Return the [x, y] coordinate for the center point of the cell that contains the specified text.  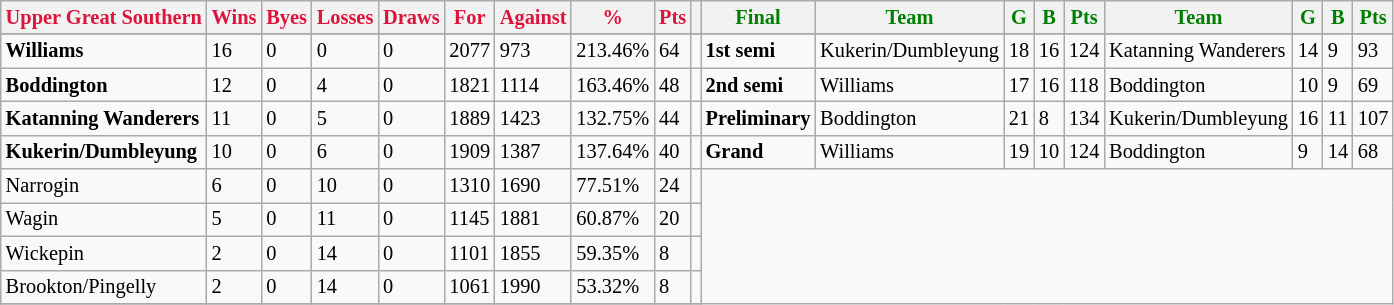
Losses [345, 17]
12 [234, 85]
137.64% [612, 152]
53.32% [612, 287]
1821 [469, 85]
1101 [469, 253]
% [612, 17]
Draws [411, 17]
Narrogin [104, 186]
Against [534, 17]
Wins [234, 17]
Final [758, 17]
24 [672, 186]
77.51% [612, 186]
20 [672, 219]
1690 [534, 186]
4 [345, 85]
1423 [534, 118]
132.75% [612, 118]
213.46% [612, 51]
Wickepin [104, 253]
1881 [534, 219]
2077 [469, 51]
Byes [286, 17]
107 [1373, 118]
1310 [469, 186]
1387 [534, 152]
1145 [469, 219]
Brookton/Pingelly [104, 287]
93 [1373, 51]
17 [1019, 85]
1990 [534, 287]
118 [1084, 85]
1114 [534, 85]
Preliminary [758, 118]
Grand [758, 152]
44 [672, 118]
134 [1084, 118]
973 [534, 51]
48 [672, 85]
1st semi [758, 51]
40 [672, 152]
Upper Great Southern [104, 17]
1061 [469, 287]
19 [1019, 152]
1889 [469, 118]
Wagin [104, 219]
69 [1373, 85]
21 [1019, 118]
1855 [534, 253]
60.87% [612, 219]
64 [672, 51]
163.46% [612, 85]
For [469, 17]
68 [1373, 152]
59.35% [612, 253]
2nd semi [758, 85]
18 [1019, 51]
1909 [469, 152]
